Capture the cell that displays the provided text and extract its [X, Y] central coordinate. 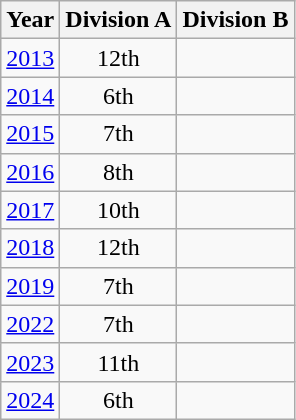
2017 [30, 210]
Division B [236, 20]
2013 [30, 58]
8th [118, 172]
2014 [30, 96]
Year [30, 20]
2015 [30, 134]
2018 [30, 248]
2022 [30, 324]
Division A [118, 20]
11th [118, 362]
2016 [30, 172]
2024 [30, 400]
10th [118, 210]
2019 [30, 286]
2023 [30, 362]
